Pinpoint the cell where the given text exists, returning its (X, Y) midpoint coordinate. 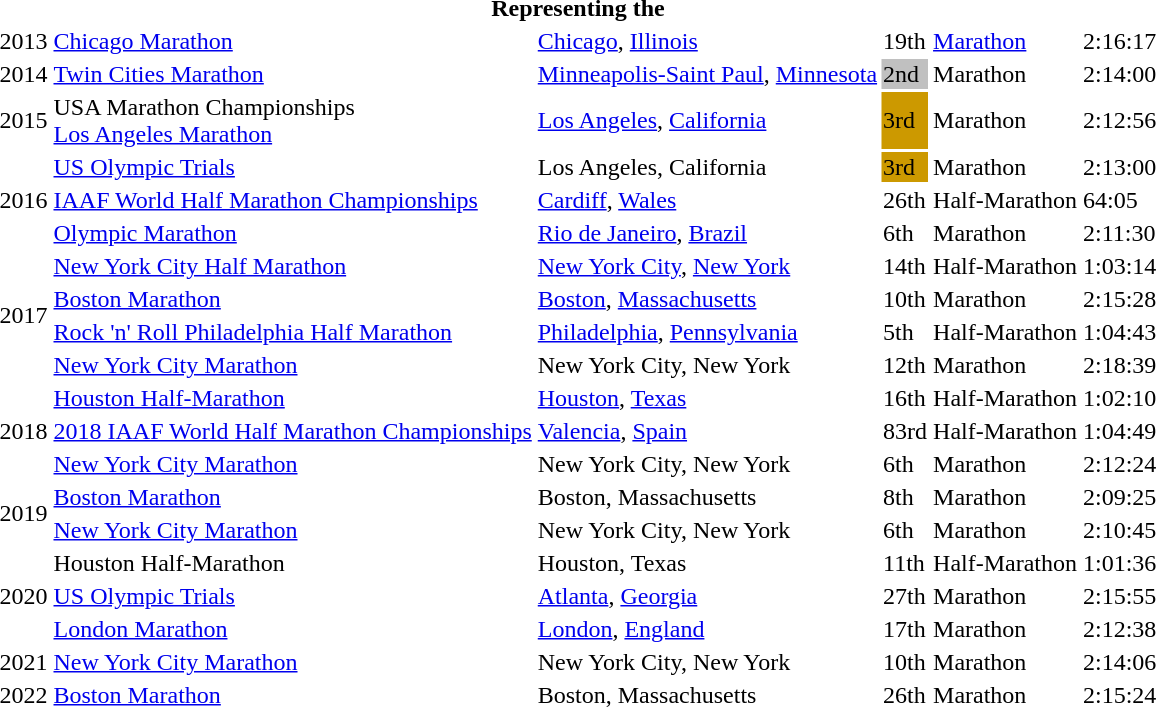
London, England (707, 629)
Chicago, Illinois (707, 41)
5th (906, 332)
Philadelphia, Pennsylvania (707, 332)
USA Marathon ChampionshipsLos Angeles Marathon (292, 120)
12th (906, 365)
2nd (906, 74)
2018 IAAF World Half Marathon Championships (292, 431)
Cardiff, Wales (707, 200)
London Marathon (292, 629)
Olympic Marathon (292, 233)
Minneapolis-Saint Paul, Minnesota (707, 74)
Twin Cities Marathon (292, 74)
Rock 'n' Roll Philadelphia Half Marathon (292, 332)
17th (906, 629)
IAAF World Half Marathon Championships (292, 200)
Rio de Janeiro, Brazil (707, 233)
Atlanta, Georgia (707, 596)
26th (906, 200)
8th (906, 497)
19th (906, 41)
New York City Half Marathon (292, 266)
16th (906, 398)
14th (906, 266)
83rd (906, 431)
Valencia, Spain (707, 431)
27th (906, 596)
11th (906, 563)
Chicago Marathon (292, 41)
